Scan for the cell matching the given text and deliver its (X, Y) coordinate at center. 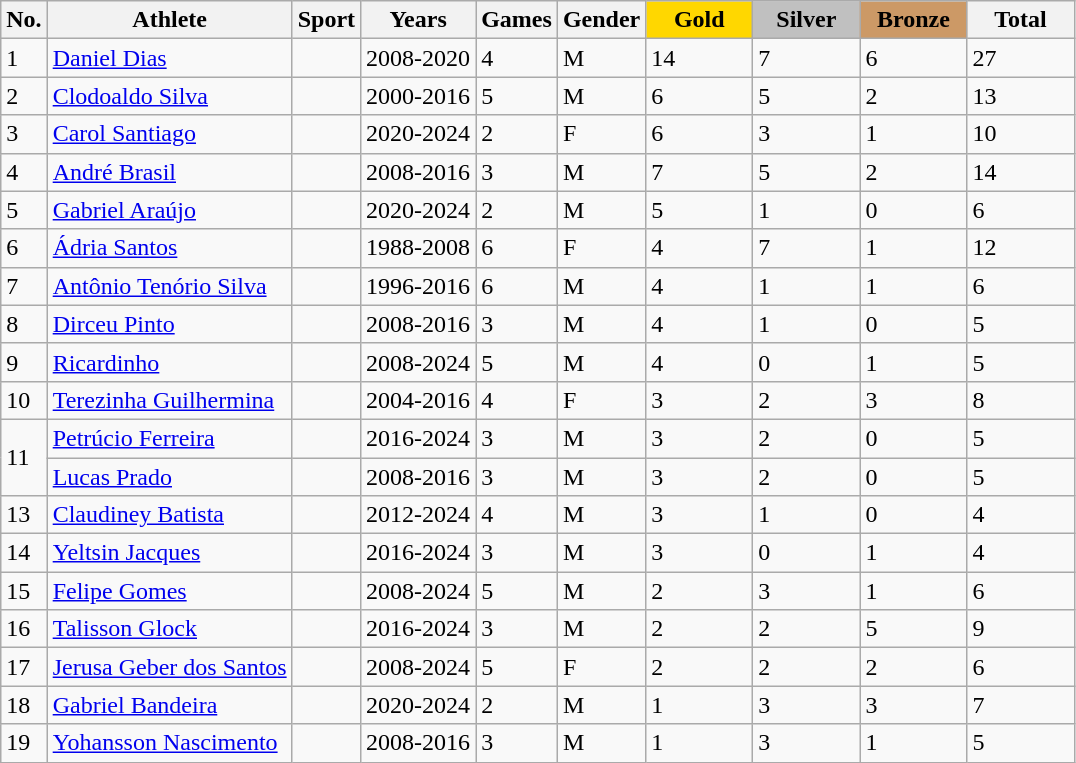
1988-2008 (418, 248)
2008-2020 (418, 58)
Petrúcio Ferreira (170, 438)
Terezinha Guilhermina (170, 400)
1996-2016 (418, 286)
2004-2016 (418, 400)
Jerusa Geber dos Santos (170, 667)
Ádria Santos (170, 248)
Felipe Gomes (170, 591)
Sport (326, 20)
16 (24, 629)
Years (418, 20)
Bronze (914, 20)
Athlete (170, 20)
2000-2016 (418, 96)
27 (1020, 58)
Antônio Tenório Silva (170, 286)
Gold (700, 20)
Gender (601, 20)
Claudiney Batista (170, 515)
Yohansson Nascimento (170, 743)
Daniel Dias (170, 58)
19 (24, 743)
Games (517, 20)
Silver (806, 20)
2012-2024 (418, 515)
Lucas Prado (170, 477)
Talisson Glock (170, 629)
Carol Santiago (170, 134)
11 (24, 457)
No. (24, 20)
André Brasil (170, 172)
Yeltsin Jacques (170, 553)
12 (1020, 248)
15 (24, 591)
18 (24, 705)
Gabriel Bandeira (170, 705)
17 (24, 667)
Ricardinho (170, 362)
Gabriel Araújo (170, 210)
Dirceu Pinto (170, 324)
Total (1020, 20)
Clodoaldo Silva (170, 96)
